Output the [x, y] coordinate of the center of the cell containing the given text.  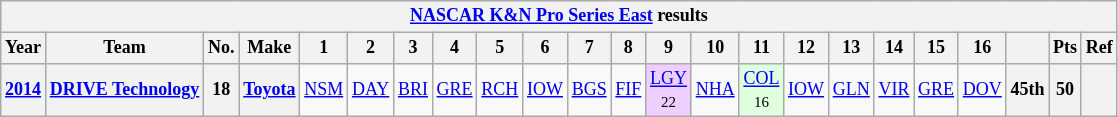
5 [500, 48]
Year [24, 48]
6 [546, 48]
Ref [1099, 48]
LGY22 [669, 90]
DAY [371, 90]
BRI [414, 90]
11 [762, 48]
NSM [324, 90]
2014 [24, 90]
9 [669, 48]
4 [454, 48]
Team [124, 48]
12 [806, 48]
DRIVE Technology [124, 90]
Make [270, 48]
13 [851, 48]
FIF [628, 90]
7 [589, 48]
8 [628, 48]
2 [371, 48]
COL16 [762, 90]
Toyota [270, 90]
45th [1028, 90]
BGS [589, 90]
16 [982, 48]
NASCAR K&N Pro Series East results [559, 16]
50 [1066, 90]
RCH [500, 90]
Pts [1066, 48]
NHA [715, 90]
10 [715, 48]
DOV [982, 90]
15 [936, 48]
No. [222, 48]
3 [414, 48]
18 [222, 90]
GLN [851, 90]
14 [894, 48]
VIR [894, 90]
1 [324, 48]
